Output the (x, y) coordinate of the center of the cell containing the given text.  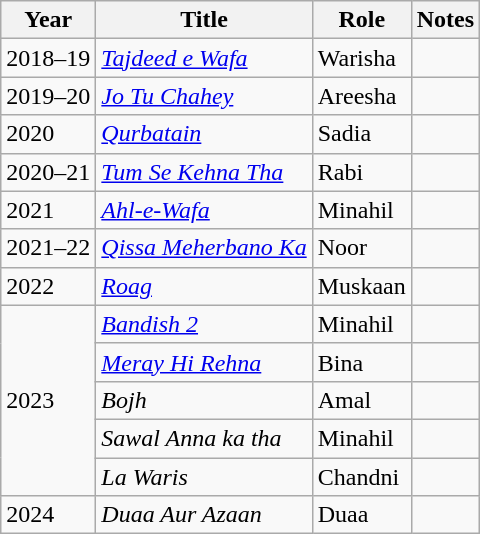
Bandish 2 (204, 324)
Ahl-e-Wafa (204, 210)
Qissa Meherbano Ka (204, 248)
Year (48, 20)
2023 (48, 400)
2018–19 (48, 58)
Sadia (362, 134)
Amal (362, 400)
2021–22 (48, 248)
Noor (362, 248)
Rabi (362, 172)
Role (362, 20)
Bina (362, 362)
Chandni (362, 477)
Sawal Anna ka tha (204, 438)
Muskaan (362, 286)
Bojh (204, 400)
Meray Hi Rehna (204, 362)
Tajdeed e Wafa (204, 58)
2020 (48, 134)
La Waris (204, 477)
Warisha (362, 58)
Qurbatain (204, 134)
Notes (445, 20)
Areesha (362, 96)
Duaa (362, 515)
2019–20 (48, 96)
Jo Tu Chahey (204, 96)
Title (204, 20)
2024 (48, 515)
2022 (48, 286)
Duaa Aur Azaan (204, 515)
Tum Se Kehna Tha (204, 172)
Roag (204, 286)
2020–21 (48, 172)
2021 (48, 210)
